Return [X, Y] of the center of cell containing provided text 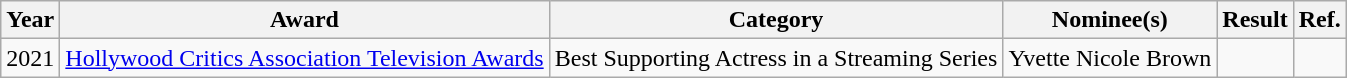
Year [30, 20]
Category [776, 20]
Best Supporting Actress in a Streaming Series [776, 58]
Yvette Nicole Brown [1110, 58]
Ref. [1320, 20]
Result [1255, 20]
Hollywood Critics Association Television Awards [304, 58]
2021 [30, 58]
Award [304, 20]
Nominee(s) [1110, 20]
